Detect which cell encompasses the target text, then output its [x, y] center coordinate. 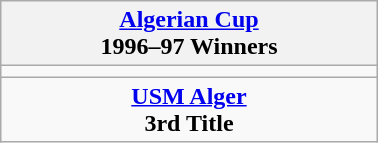
Algerian Cup1996–97 Winners [189, 34]
USM Alger3rd Title [189, 110]
